Extract the (X, Y) coordinate from the center of the cell holding the provided text.  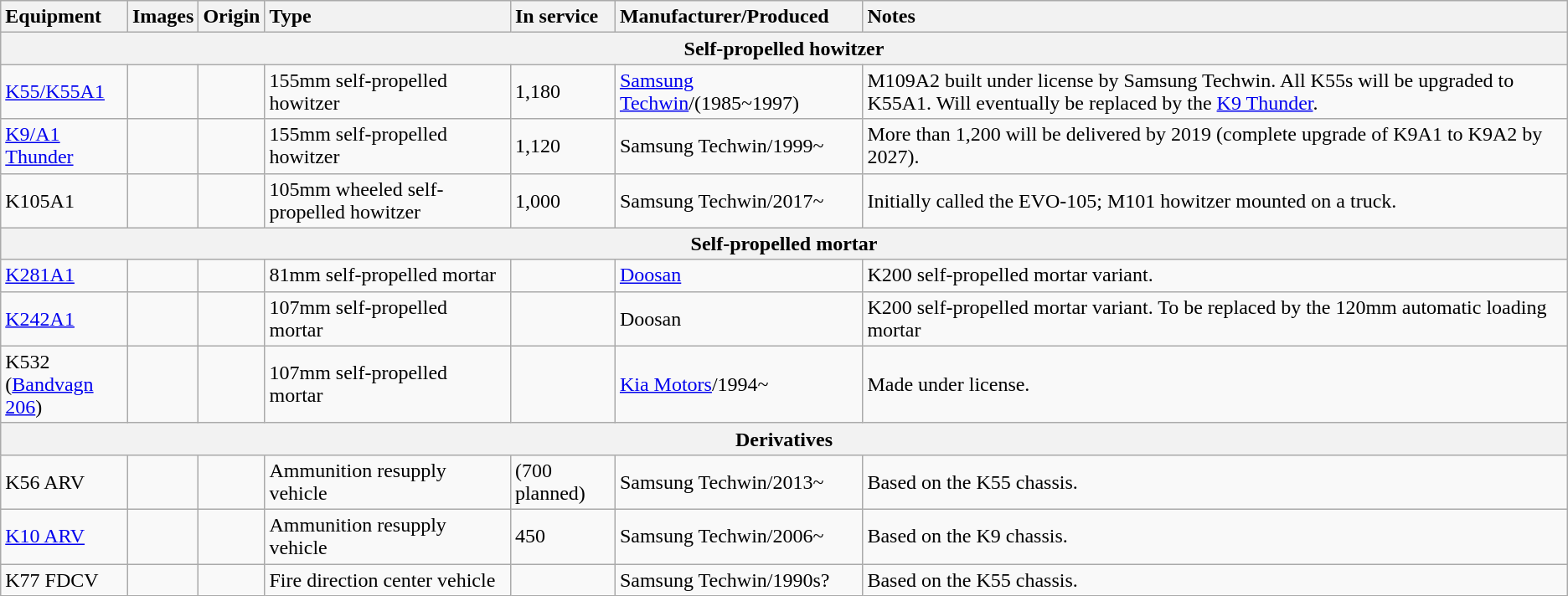
Samsung Techwin/(1985~1997) (739, 92)
Based on the K9 chassis. (1215, 536)
Samsung Techwin/2013~ (739, 482)
K55/K55A1 (64, 92)
Self-propelled howitzer (784, 49)
K200 self-propelled mortar variant. To be replaced by the 120mm automatic loading mortar (1215, 318)
1,000 (563, 201)
K242A1 (64, 318)
Images (162, 17)
Samsung Techwin/2017~ (739, 201)
In service (563, 17)
More than 1,200 will be delivered by 2019 (complete upgrade of K9A1 to K9A2 by 2027). (1215, 146)
Samsung Techwin/1990s? (739, 580)
K77 FDCV (64, 580)
K532(Bandvagn 206) (64, 384)
Samsung Techwin/2006~ (739, 536)
K281A1 (64, 275)
M109A2 built under license by Samsung Techwin. All K55s will be upgraded to K55A1. Will eventually be replaced by the K9 Thunder. (1215, 92)
Samsung Techwin/1999~ (739, 146)
81mm self-propelled mortar (387, 275)
1,180 (563, 92)
Type (387, 17)
450 (563, 536)
(700 planned) (563, 482)
Manufacturer/Produced (739, 17)
Fire direction center vehicle (387, 580)
Origin (231, 17)
Made under license. (1215, 384)
Self-propelled mortar (784, 244)
Initially called the EVO-105; M101 howitzer mounted on a truck. (1215, 201)
K9/A1 Thunder (64, 146)
Notes (1215, 17)
Equipment (64, 17)
Kia Motors/1994~ (739, 384)
1,120 (563, 146)
K105A1 (64, 201)
105mm wheeled self-propelled howitzer (387, 201)
K56 ARV (64, 482)
K200 self-propelled mortar variant. (1215, 275)
K10 ARV (64, 536)
Derivatives (784, 439)
